Scan for the cell matching the given text and deliver its (x, y) coordinate at center. 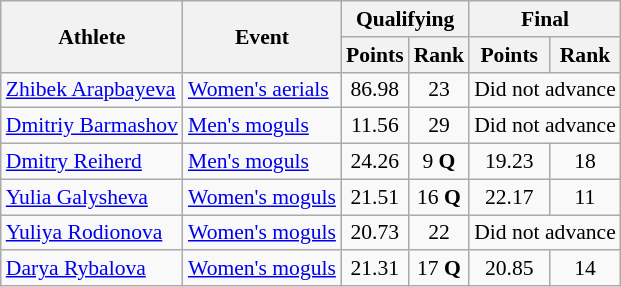
Qualifying (405, 19)
23 (440, 90)
Event (262, 36)
9 Q (440, 162)
Darya Rybalova (92, 269)
22.17 (509, 197)
Dmitry Reiherd (92, 162)
21.31 (375, 269)
20.85 (509, 269)
20.73 (375, 233)
21.51 (375, 197)
22 (440, 233)
19.23 (509, 162)
29 (440, 126)
Zhibek Arapbayeva (92, 90)
Athlete (92, 36)
17 Q (440, 269)
11.56 (375, 126)
Final (545, 19)
86.98 (375, 90)
11 (585, 197)
Yuliya Rodionova (92, 233)
16 Q (440, 197)
Dmitriy Barmashov (92, 126)
18 (585, 162)
14 (585, 269)
Women's aerials (262, 90)
Yulia Galysheva (92, 197)
24.26 (375, 162)
